Detect which cell encompasses the target text, then output its [X, Y] center coordinate. 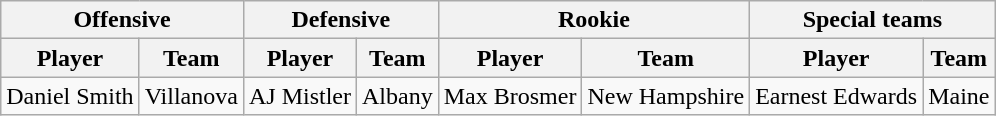
Special teams [872, 20]
AJ Mistler [300, 96]
Daniel Smith [70, 96]
Rookie [594, 20]
New Hampshire [666, 96]
Max Brosmer [510, 96]
Maine [959, 96]
Albany [397, 96]
Offensive [122, 20]
Defensive [340, 20]
Earnest Edwards [836, 96]
Villanova [191, 96]
